Find where the given text appears and provide that cell's center as [X, Y] coordinate. 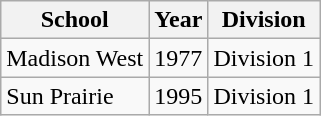
School [75, 20]
Division [264, 20]
Sun Prairie [75, 96]
1977 [178, 58]
Year [178, 20]
Madison West [75, 58]
1995 [178, 96]
